Return (x, y) of the center of cell containing provided text 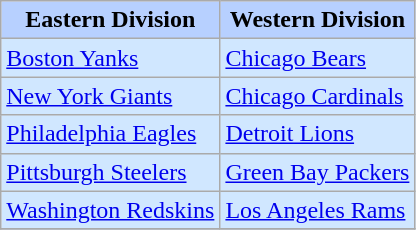
Chicago Cardinals (318, 96)
Chicago Bears (318, 58)
Eastern Division (110, 20)
Green Bay Packers (318, 172)
Detroit Lions (318, 134)
Western Division (318, 20)
Boston Yanks (110, 58)
New York Giants (110, 96)
Los Angeles Rams (318, 210)
Philadelphia Eagles (110, 134)
Washington Redskins (110, 210)
Pittsburgh Steelers (110, 172)
